Extract the (x, y) coordinate from the center of the cell holding the provided text.  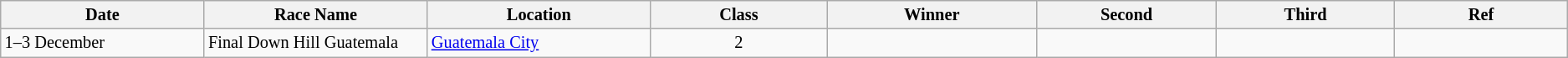
Guatemala City (539, 43)
1–3 December (102, 43)
2 (739, 43)
Third (1306, 14)
Second (1126, 14)
Ref (1480, 14)
Class (739, 14)
Race Name (316, 14)
Location (539, 14)
Winner (932, 14)
Final Down Hill Guatemala (316, 43)
Date (102, 14)
